Locate the cell with the specified text and output its [x, y] center coordinate. 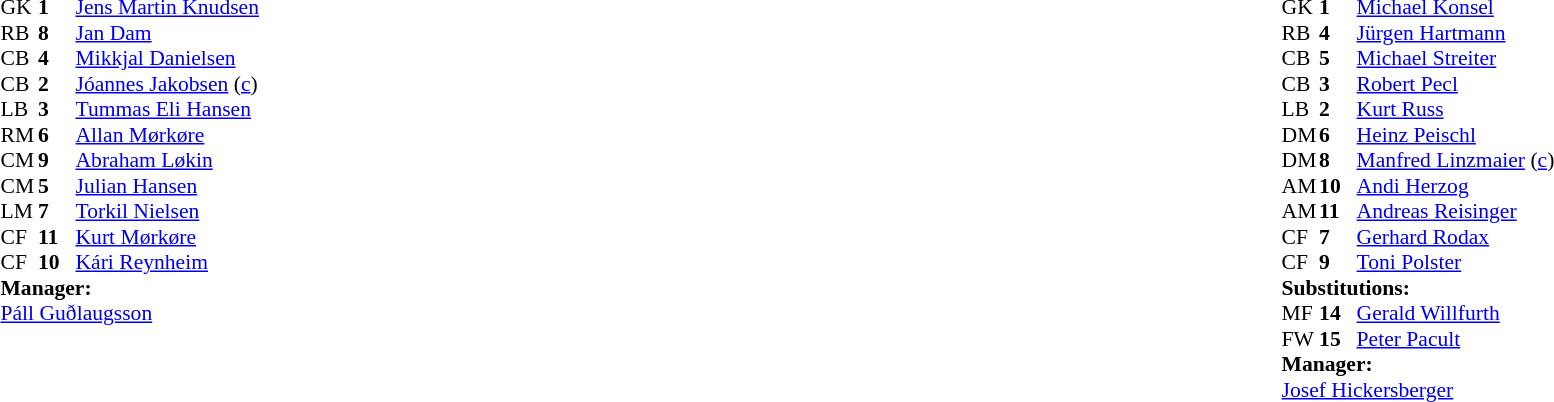
Jan Dam [168, 33]
Allan Mørkøre [168, 135]
Kurt Mørkøre [168, 237]
Manager: [129, 288]
Torkil Nielsen [168, 211]
Kári Reynheim [168, 263]
LM [19, 211]
15 [1338, 339]
Jóannes Jakobsen (c) [168, 84]
MF [1301, 313]
Julian Hansen [168, 186]
Páll Guðlaugsson [129, 313]
Tummas Eli Hansen [168, 109]
Mikkjal Danielsen [168, 59]
14 [1338, 313]
RM [19, 135]
Abraham Løkin [168, 161]
FW [1301, 339]
